Locate the cell with the specified text and output its (X, Y) center coordinate. 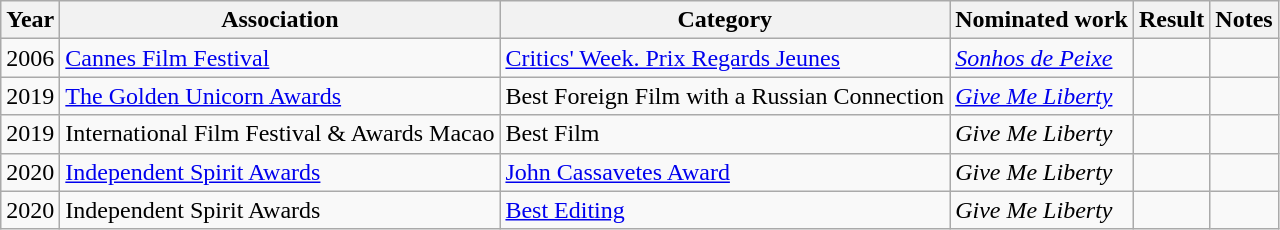
Association (280, 20)
Result (1171, 20)
Notes (1244, 20)
Sonhos de Peixe (1042, 58)
Nominated work (1042, 20)
Cannes Film Festival (280, 58)
2006 (30, 58)
The Golden Unicorn Awards (280, 96)
International Film Festival & Awards Macao (280, 134)
Year (30, 20)
Critics' Week. Prix Regards Jeunes (725, 58)
Best Film (725, 134)
John Cassavetes Award (725, 172)
Best Foreign Film with a Russian Connection (725, 96)
Category (725, 20)
Best Editing (725, 210)
